Return [x, y] of the center of cell containing provided text 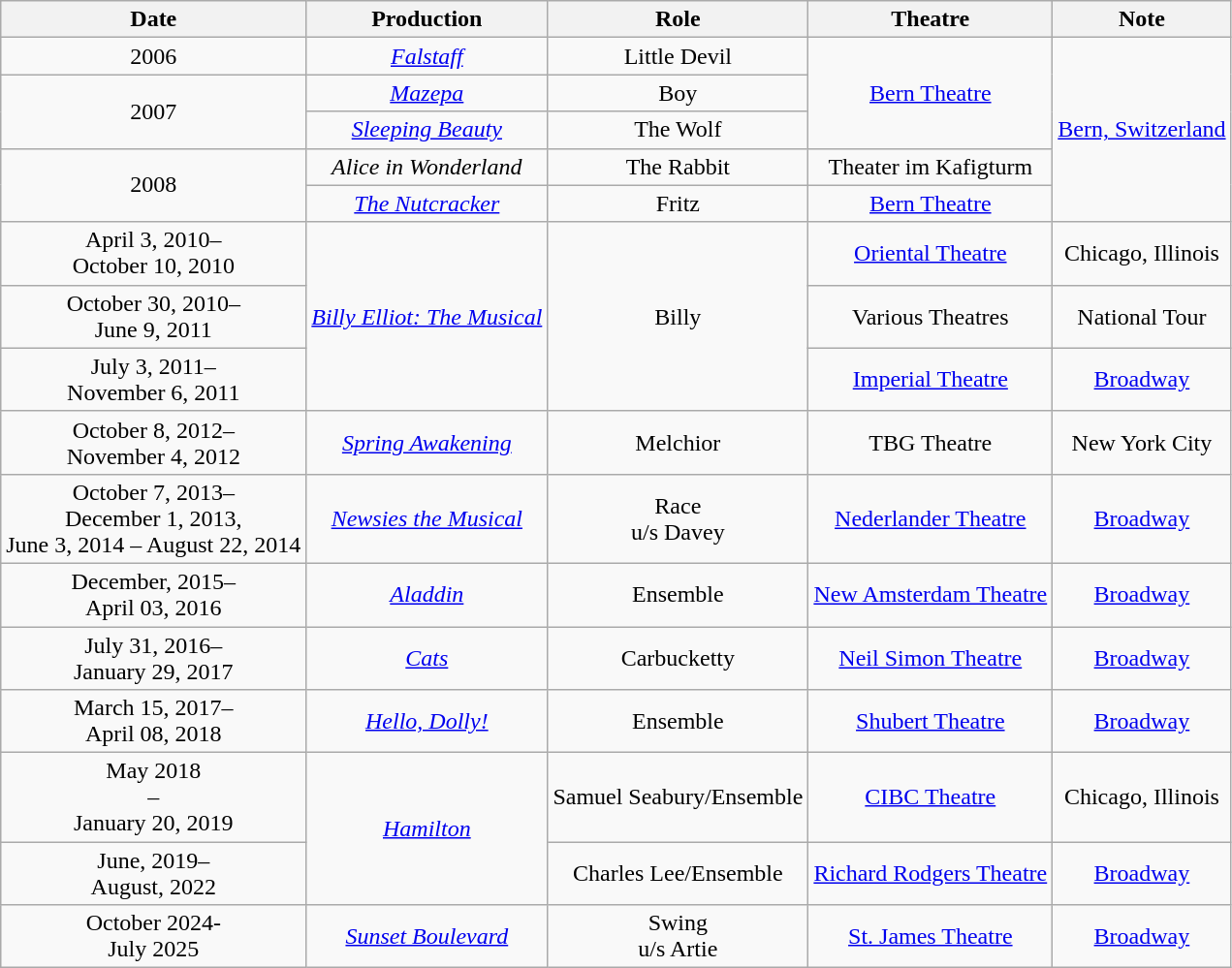
The Wolf [679, 130]
Newsies the Musical [426, 518]
Oriental Theatre [931, 254]
The Rabbit [679, 167]
October 2024-July 2025 [153, 936]
October 7, 2013–December 1, 2013,June 3, 2014 – August 22, 2014 [153, 518]
Hamilton [426, 829]
Aladdin [426, 595]
Carbucketty [679, 657]
Fritz [679, 203]
Swingu/s Artie [679, 936]
July 3, 2011–November 6, 2011 [153, 380]
December, 2015–April 03, 2016 [153, 595]
TBG Theatre [931, 442]
Date [153, 19]
National Tour [1142, 316]
2008 [153, 185]
2007 [153, 111]
Theater im Kafigturm [931, 167]
Richard Rodgers Theatre [931, 874]
Shubert Theatre [931, 721]
The Nutcracker [426, 203]
Spring Awakening [426, 442]
Neil Simon Theatre [931, 657]
Note [1142, 19]
St. James Theatre [931, 936]
Production [426, 19]
Samuel Seabury/Ensemble [679, 797]
New York City [1142, 442]
Charles Lee/Ensemble [679, 874]
Imperial Theatre [931, 380]
New Amsterdam Theatre [931, 595]
Melchior [679, 442]
2006 [153, 56]
Role [679, 19]
Raceu/s Davey [679, 518]
October 8, 2012–November 4, 2012 [153, 442]
Falstaff [426, 56]
October 30, 2010–June 9, 2011 [153, 316]
Theatre [931, 19]
Sleeping Beauty [426, 130]
Billy [679, 316]
May 2018–January 20, 2019 [153, 797]
Sunset Boulevard [426, 936]
Bern, Switzerland [1142, 130]
March 15, 2017–April 08, 2018 [153, 721]
Various Theatres [931, 316]
July 31, 2016–January 29, 2017 [153, 657]
Nederlander Theatre [931, 518]
Hello, Dolly! [426, 721]
Little Devil [679, 56]
June, 2019–August, 2022 [153, 874]
Mazepa [426, 93]
Billy Elliot: The Musical [426, 316]
Cats [426, 657]
CIBC Theatre [931, 797]
Boy [679, 93]
April 3, 2010–October 10, 2010 [153, 254]
Alice in Wonderland [426, 167]
